Extract the [x, y] coordinate from the center of the cell holding the provided text.  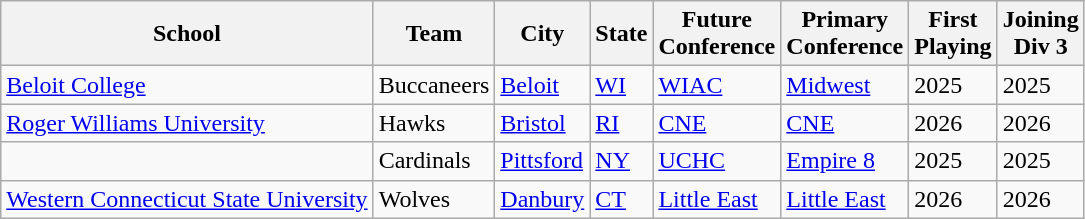
WI [622, 85]
Hawks [434, 123]
JoiningDiv 3 [1040, 34]
NY [622, 161]
UCHC [717, 161]
Pittsford [542, 161]
Team [434, 34]
Buccaneers [434, 85]
Danbury [542, 199]
CT [622, 199]
City [542, 34]
FutureConference [717, 34]
Western Connecticut State University [187, 199]
Midwest [845, 85]
WIAC [717, 85]
Bristol [542, 123]
Wolves [434, 199]
Empire 8 [845, 161]
FirstPlaying [953, 34]
Beloit College [187, 85]
School [187, 34]
PrimaryConference [845, 34]
Cardinals [434, 161]
Roger Williams University [187, 123]
Beloit [542, 85]
State [622, 34]
RI [622, 123]
